Identify which cell holds the provided text, then report its (X, Y) central coordinate. 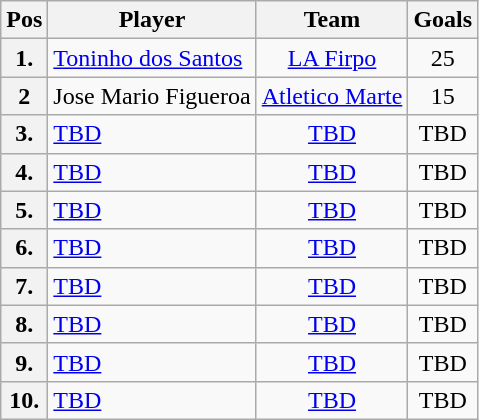
Team (332, 20)
25 (443, 58)
Atletico Marte (332, 96)
5. (24, 210)
15 (443, 96)
4. (24, 172)
Goals (443, 20)
2 (24, 96)
Jose Mario Figueroa (152, 96)
Player (152, 20)
LA Firpo (332, 58)
3. (24, 134)
6. (24, 248)
8. (24, 324)
1. (24, 58)
Pos (24, 20)
7. (24, 286)
9. (24, 362)
10. (24, 400)
Toninho dos Santos (152, 58)
